Capture the cell that displays the provided text and extract its (x, y) central coordinate. 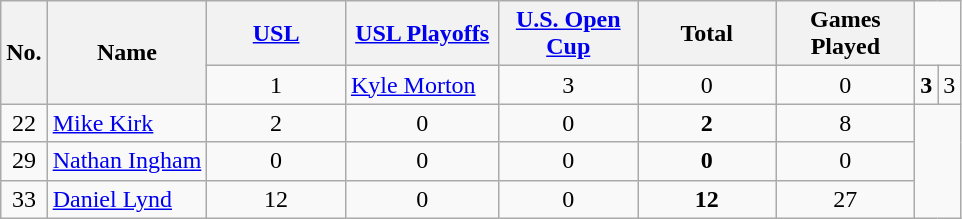
Name (127, 52)
Mike Kirk (127, 123)
29 (24, 161)
22 (24, 123)
27 (846, 199)
Kyle Morton (422, 85)
USL Playoffs (422, 34)
1 (276, 85)
No. (24, 52)
Games Played (846, 34)
8 (846, 123)
USL (276, 34)
Nathan Ingham (127, 161)
U.S. Open Cup (568, 34)
Daniel Lynd (127, 199)
Total (708, 34)
33 (24, 199)
